Output the [X, Y] coordinate of the center of the cell containing the given text.  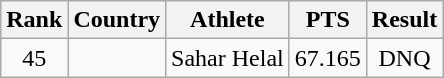
DNQ [404, 58]
67.165 [328, 58]
Sahar Helal [228, 58]
Country [117, 20]
PTS [328, 20]
Athlete [228, 20]
Rank [34, 20]
Result [404, 20]
45 [34, 58]
